Determine the (x, y) coordinate at the center of the cell enclosing the given text.  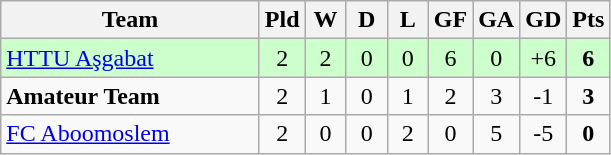
D (366, 20)
Pld (282, 20)
5 (496, 134)
Amateur Team (130, 96)
FC Aboomoslem (130, 134)
-1 (544, 96)
Team (130, 20)
GD (544, 20)
-5 (544, 134)
HTTU Aşgabat (130, 58)
Pts (588, 20)
GF (450, 20)
L (408, 20)
GA (496, 20)
W (326, 20)
+6 (544, 58)
